Identify which cell holds the provided text, then report its (x, y) central coordinate. 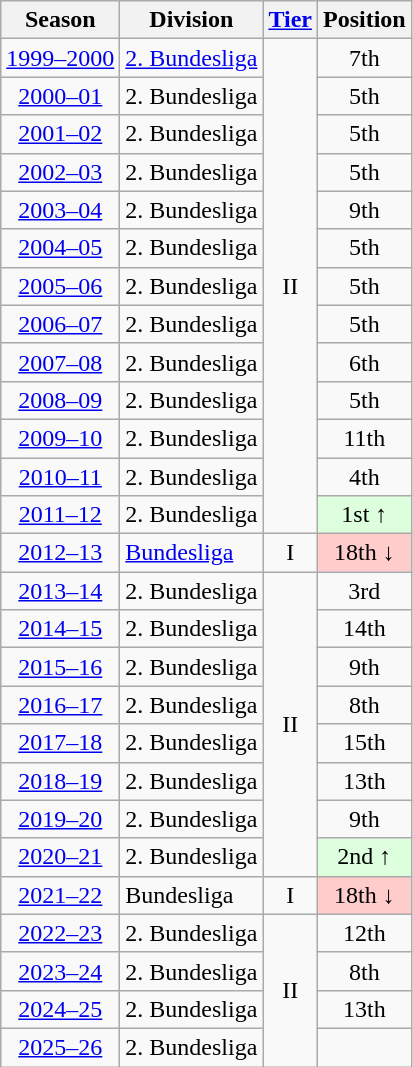
12th (364, 933)
7th (364, 58)
2005–06 (60, 286)
2014–15 (60, 629)
2024–25 (60, 1009)
2nd ↑ (364, 857)
2007–08 (60, 362)
2010–11 (60, 477)
2020–21 (60, 857)
2021–22 (60, 895)
2022–23 (60, 933)
2006–07 (60, 324)
2015–16 (60, 667)
2009–10 (60, 438)
11th (364, 438)
Position (364, 20)
2016–17 (60, 705)
15th (364, 743)
2019–20 (60, 819)
2004–05 (60, 248)
14th (364, 629)
6th (364, 362)
2002–03 (60, 172)
2025–26 (60, 1047)
Season (60, 20)
4th (364, 477)
1999–2000 (60, 58)
2023–24 (60, 971)
2012–13 (60, 553)
2003–04 (60, 210)
1st ↑ (364, 515)
Division (192, 20)
2018–19 (60, 781)
2011–12 (60, 515)
2013–14 (60, 591)
2001–02 (60, 134)
2017–18 (60, 743)
3rd (364, 591)
Tier (290, 20)
2008–09 (60, 400)
2000–01 (60, 96)
